From the cell containing the given text, extract its center point as [x, y] coordinate. 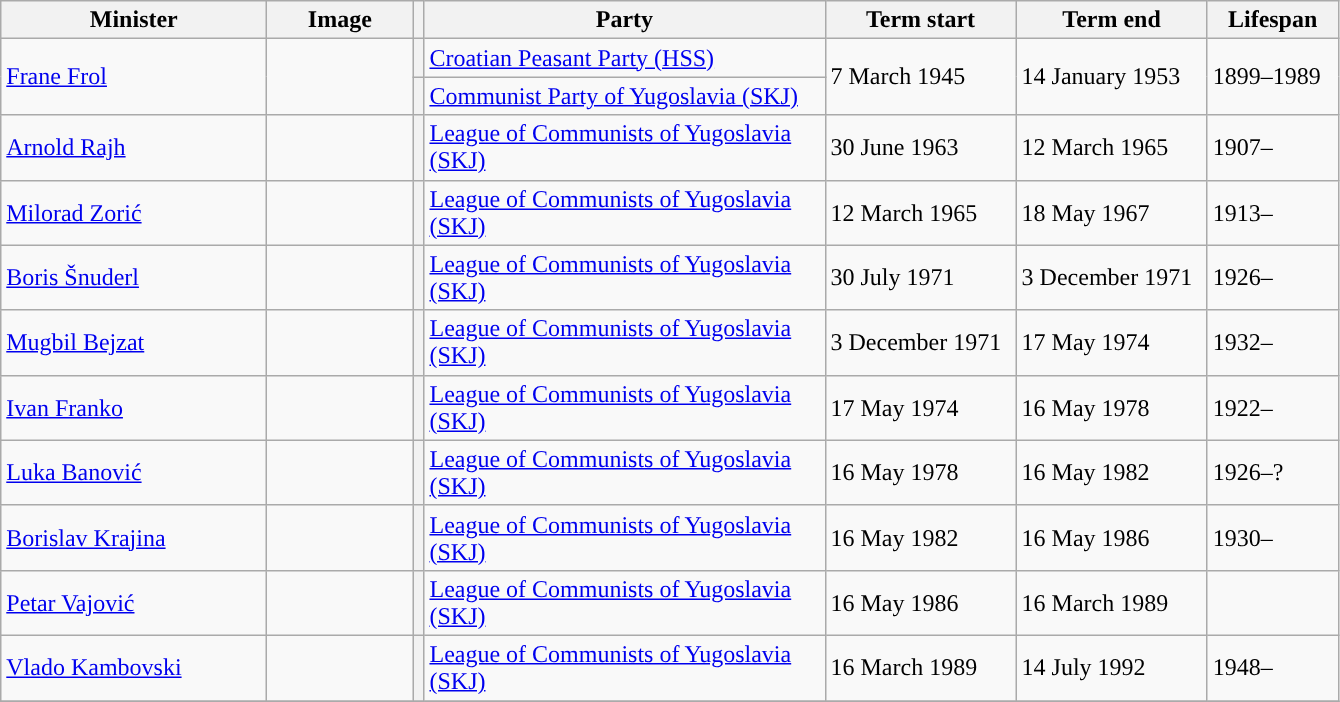
Milorad Zorić [134, 212]
Party [624, 20]
Term end [1112, 20]
Borislav Krajina [134, 538]
Ivan Franko [134, 408]
18 May 1967 [1112, 212]
Petar Vajović [134, 602]
30 July 1971 [920, 278]
7 March 1945 [920, 77]
Vlado Kambovski [134, 668]
1932– [1272, 342]
1913– [1272, 212]
1922– [1272, 408]
Mugbil Bejzat [134, 342]
1926–? [1272, 472]
1930– [1272, 538]
Boris Šnuderl [134, 278]
Image [340, 20]
14 July 1992 [1112, 668]
30 June 1963 [920, 148]
Term start [920, 20]
1948– [1272, 668]
Luka Banović [134, 472]
1926– [1272, 278]
Communist Party of Yugoslavia (SKJ) [624, 96]
Croatian Peasant Party (HSS) [624, 58]
1899–1989 [1272, 77]
14 January 1953 [1112, 77]
Arnold Rajh [134, 148]
1907– [1272, 148]
Lifespan [1272, 20]
Frane Frol [134, 77]
Minister [134, 20]
